Extract the (X, Y) coordinate from the center of the cell holding the provided text.  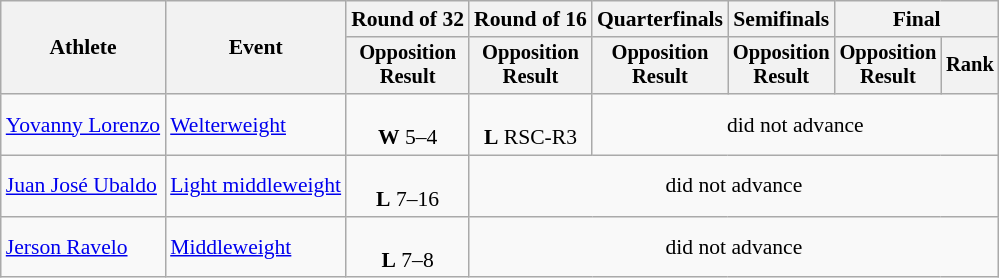
Athlete (83, 48)
Welterweight (256, 124)
Yovanny Lorenzo (83, 124)
Juan José Ubaldo (83, 186)
L 7–16 (408, 186)
Middleweight (256, 248)
Jerson Ravelo (83, 248)
Quarterfinals (660, 19)
Rank (970, 66)
W 5–4 (408, 124)
Light middleweight (256, 186)
Round of 16 (530, 19)
Event (256, 48)
L RSC-R3 (530, 124)
Round of 32 (408, 19)
L 7–8 (408, 248)
Final (917, 19)
Semifinals (782, 19)
